Capture the cell that displays the provided text and extract its [x, y] central coordinate. 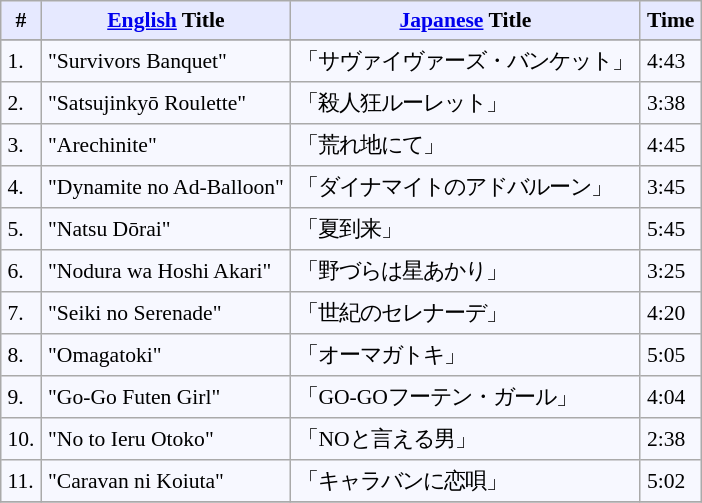
6. [21, 271]
3:38 [670, 103]
9. [21, 397]
5. [21, 229]
7. [21, 313]
"Omagatoki" [166, 355]
5:05 [670, 355]
"Natsu Dōrai" [166, 229]
"Satsujinkyō Roulette" [166, 103]
"Go-Go Futen Girl" [166, 397]
4:04 [670, 397]
English Title [166, 20]
3:25 [670, 271]
11. [21, 481]
4:43 [670, 61]
「荒れ地にて」 [466, 145]
「GO-GOフーテン・ガール」 [466, 397]
"Seiki no Serenade" [166, 313]
"Dynamite no Ad-Balloon" [166, 187]
「オーマガトキ」 [466, 355]
1. [21, 61]
5:02 [670, 481]
4:20 [670, 313]
「世紀のセレナーデ」 [466, 313]
「サヴァイヴァーズ・バンケット」 [466, 61]
# [21, 20]
"Caravan ni Koiuta" [166, 481]
「殺人狂ルーレット」 [466, 103]
「NOと言える男」 [466, 439]
10. [21, 439]
"Survivors Banquet" [166, 61]
「野づらは星あかり」 [466, 271]
Japanese Title [466, 20]
"Nodura wa Hoshi Akari" [166, 271]
"Arechinite" [166, 145]
"No to Ieru Otoko" [166, 439]
2. [21, 103]
4. [21, 187]
2:38 [670, 439]
4:45 [670, 145]
「ダイナマイトのアドバルーン」 [466, 187]
8. [21, 355]
3. [21, 145]
「夏到来」 [466, 229]
Time [670, 20]
3:45 [670, 187]
5:45 [670, 229]
「キャラバンに恋唄」 [466, 481]
